Return the (x, y) coordinate for the center point of the cell that contains the specified text.  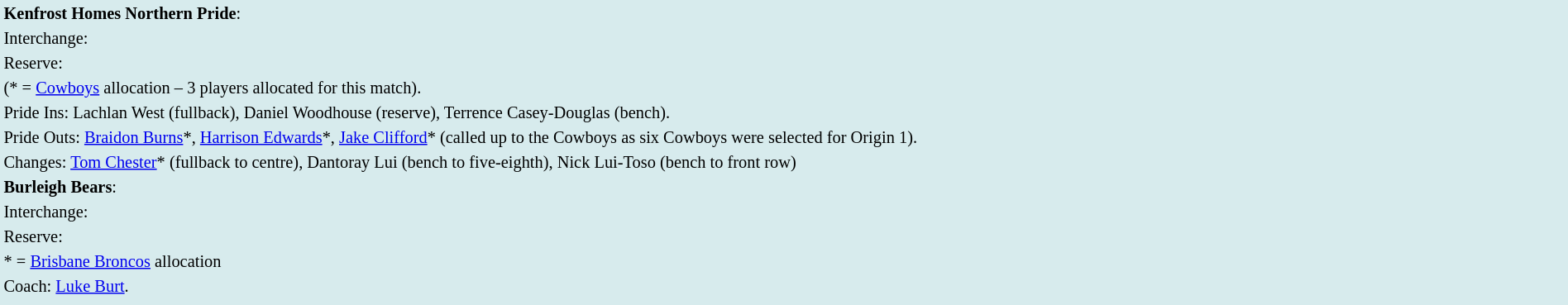
Coach: Luke Burt. (784, 286)
Changes: Tom Chester* (fullback to centre), Dantoray Lui (bench to five-eighth), Nick Lui-Toso (bench to front row) (784, 162)
Kenfrost Homes Northern Pride: (784, 13)
Pride Outs: Braidon Burns*, Harrison Edwards*, Jake Clifford* (called up to the Cowboys as six Cowboys were selected for Origin 1). (784, 137)
(* = Cowboys allocation – 3 players allocated for this match). (784, 88)
Pride Ins: Lachlan West (fullback), Daniel Woodhouse (reserve), Terrence Casey-Douglas (bench). (784, 112)
Burleigh Bears: (784, 187)
* = Brisbane Broncos allocation (784, 261)
